Return (x, y) of the center of cell containing provided text 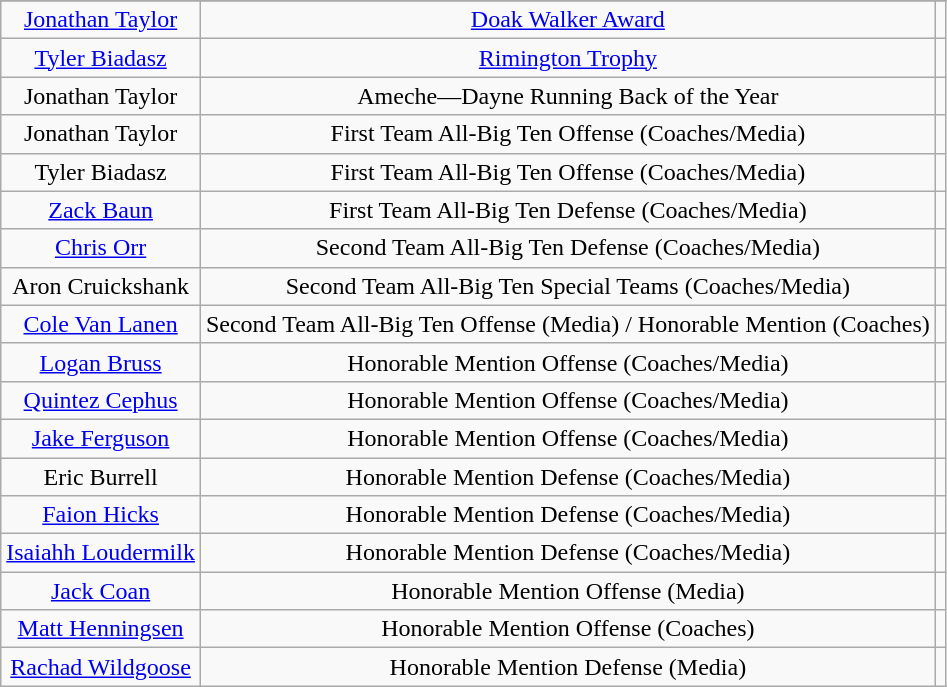
Faion Hicks (101, 515)
Eric Burrell (101, 477)
Second Team All-Big Ten Special Teams (Coaches/Media) (568, 286)
Jack Coan (101, 591)
Logan Bruss (101, 362)
Isaiahh Loudermilk (101, 553)
Honorable Mention Offense (Coaches) (568, 629)
Ameche—Dayne Running Back of the Year (568, 96)
Second Team All-Big Ten Defense (Coaches/Media) (568, 248)
Chris Orr (101, 248)
Zack Baun (101, 210)
Honorable Mention Offense (Media) (568, 591)
Second Team All-Big Ten Offense (Media) / Honorable Mention (Coaches) (568, 324)
Doak Walker Award (568, 20)
Cole Van Lanen (101, 324)
First Team All-Big Ten Defense (Coaches/Media) (568, 210)
Aron Cruickshank (101, 286)
Rachad Wildgoose (101, 667)
Honorable Mention Defense (Media) (568, 667)
Quintez Cephus (101, 400)
Jake Ferguson (101, 438)
Matt Henningsen (101, 629)
Rimington Trophy (568, 58)
